Provide the (x, y) coordinate of the cell's center where the given text is located.  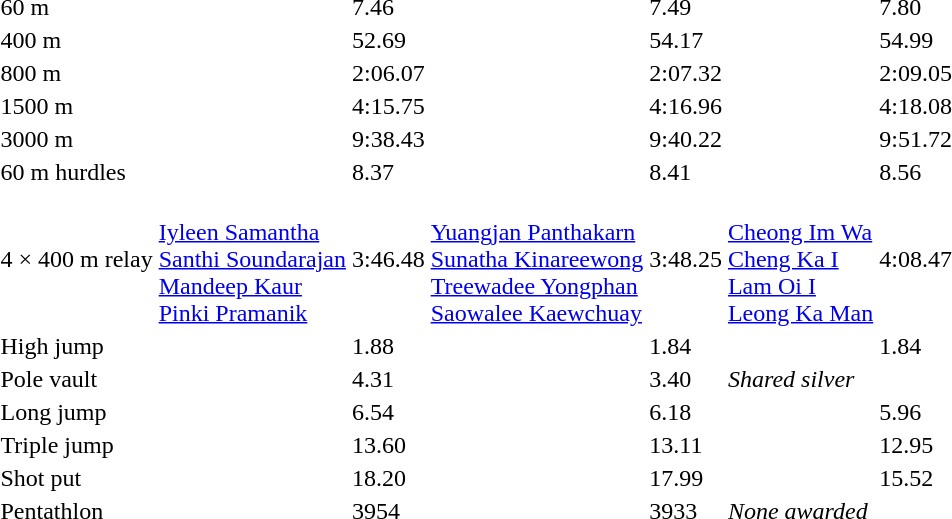
2:06.07 (388, 73)
4:16.96 (686, 106)
3:46.48 (388, 259)
Shared silver (800, 379)
13.60 (388, 445)
4:15.75 (388, 106)
Yuangjan PanthakarnSunatha KinareewongTreewadee YongphanSaowalee Kaewchuay (537, 259)
8.37 (388, 172)
6.54 (388, 412)
Iyleen SamanthaSanthi SoundarajanMandeep KaurPinki Pramanik (252, 259)
2:07.32 (686, 73)
3:48.25 (686, 259)
18.20 (388, 478)
4.31 (388, 379)
1.84 (686, 346)
17.99 (686, 478)
9:38.43 (388, 139)
3.40 (686, 379)
1.88 (388, 346)
8.41 (686, 172)
54.17 (686, 40)
13.11 (686, 445)
6.18 (686, 412)
52.69 (388, 40)
9:40.22 (686, 139)
Cheong Im WaCheng Ka ILam Oi ILeong Ka Man (800, 259)
